Output the (x, y) coordinate of the center of the cell containing the given text.  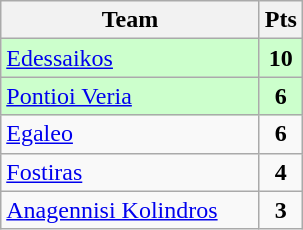
Pts (280, 20)
Fostiras (130, 172)
10 (280, 58)
Edessaikos (130, 58)
4 (280, 172)
Anagennisi Kolindros (130, 210)
Pontioi Veria (130, 96)
3 (280, 210)
Egaleo (130, 134)
Team (130, 20)
